Output the (x, y) coordinate of the center of the cell containing the given text.  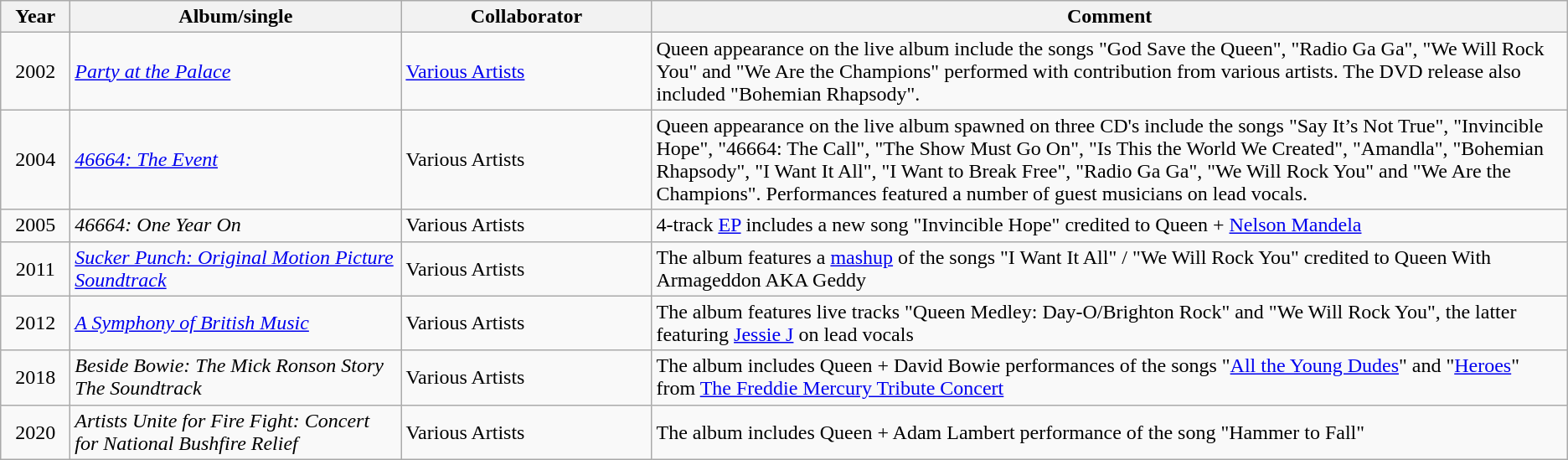
The album features a mashup of the songs "I Want It All" / "We Will Rock You" credited to Queen With Armageddon AKA Geddy (1109, 268)
46664: One Year On (236, 225)
Artists Unite for Fire Fight: Concert for National Bushfire Relief (236, 432)
Party at the Palace (236, 71)
Collaborator (526, 17)
Year (35, 17)
Sucker Punch: Original Motion Picture Soundtrack (236, 268)
4-track EP includes a new song "Invincible Hope" credited to Queen + Nelson Mandela (1109, 225)
A Symphony of British Music (236, 323)
The album features live tracks "Queen Medley: Day-O/Brighton Rock" and "We Will Rock You", the latter featuring Jessie J on lead vocals (1109, 323)
2020 (35, 432)
The album includes Queen + Adam Lambert performance of the song "Hammer to Fall" (1109, 432)
2018 (35, 377)
2011 (35, 268)
Beside Bowie: The Mick Ronson Story The Soundtrack (236, 377)
Comment (1109, 17)
2004 (35, 159)
2002 (35, 71)
2012 (35, 323)
The album includes Queen + David Bowie performances of the songs "All the Young Dudes" and "Heroes" from The Freddie Mercury Tribute Concert (1109, 377)
46664: The Event (236, 159)
Album/single (236, 17)
2005 (35, 225)
